Identify which cell holds the provided text, then report its (x, y) central coordinate. 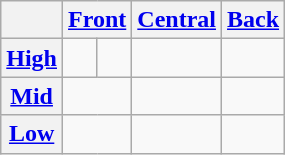
Back (254, 20)
Front (98, 20)
Mid (32, 96)
Central (177, 20)
High (32, 58)
Low (32, 134)
